Find where the given text appears and provide that cell's center as (X, Y) coordinate. 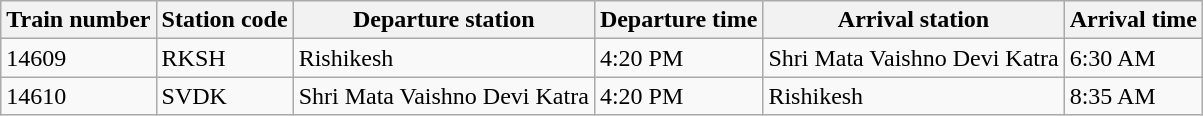
RKSH (224, 58)
Departure station (444, 20)
Departure time (678, 20)
Station code (224, 20)
8:35 AM (1133, 96)
Train number (78, 20)
Arrival time (1133, 20)
14609 (78, 58)
6:30 AM (1133, 58)
Arrival station (914, 20)
SVDK (224, 96)
14610 (78, 96)
